Detect which cell encompasses the target text, then output its [x, y] center coordinate. 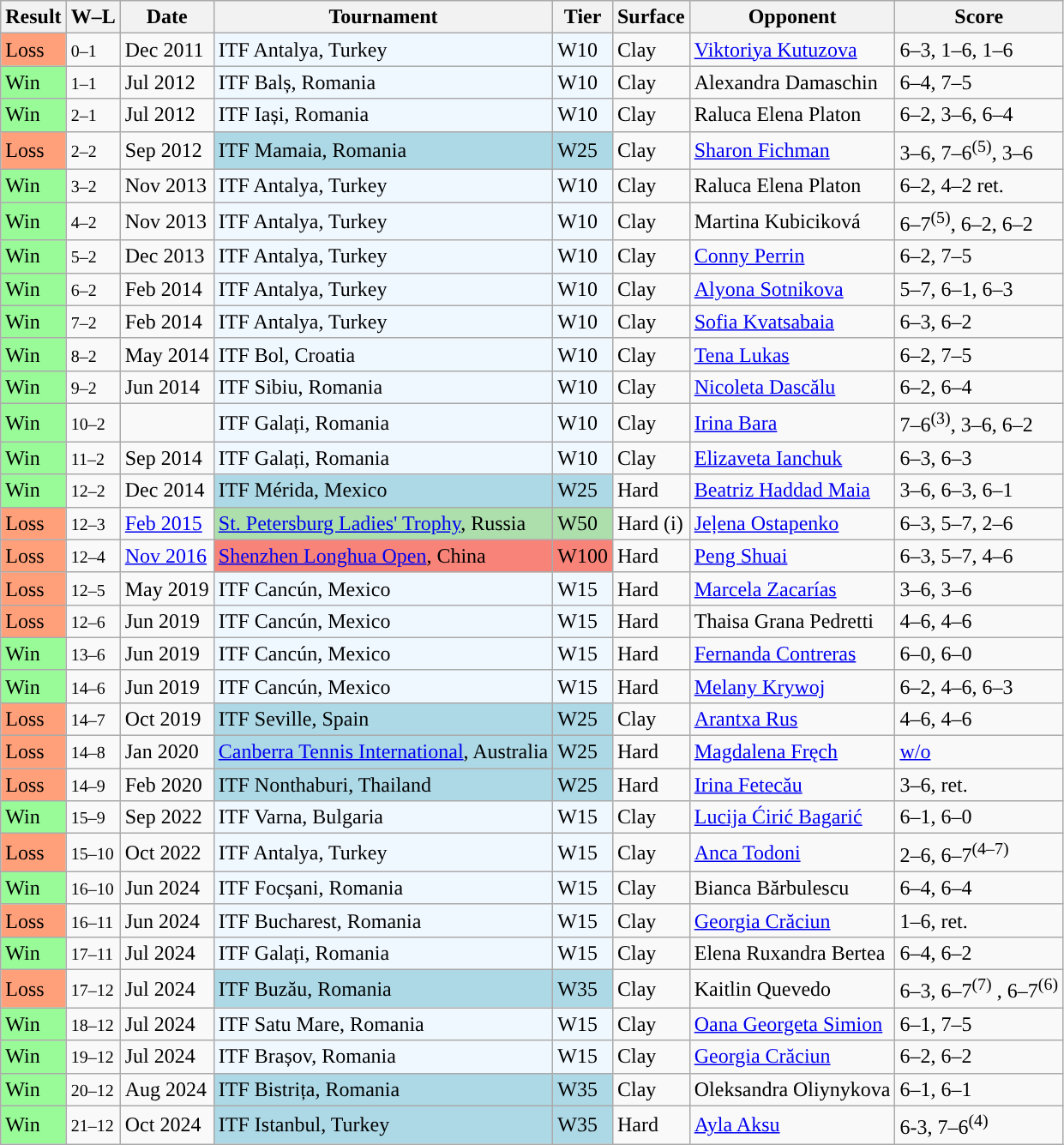
3–6, 7–6(5), 3–6 [979, 151]
1–6, ret. [979, 920]
Irina Bara [792, 422]
ITF Brașov, Romania [382, 1057]
W100 [583, 556]
ITF Balș, Romania [382, 82]
6-3, 7–6(4) [979, 1125]
ITF Bucharest, Romania [382, 920]
Sep 2014 [166, 458]
ITF Seville, Spain [382, 720]
ITF Nonthaburi, Thailand [382, 785]
Nicoleta Dascălu [792, 387]
Dec 2014 [166, 491]
Nov 2016 [166, 556]
12–6 [93, 621]
ITF Mamaia, Romania [382, 151]
Score [979, 17]
Melany Krywoj [792, 686]
Kaitlin Quevedo [792, 990]
6–2, 6–2 [979, 1057]
Dec 2013 [166, 256]
Conny Perrin [792, 256]
2–6, 6–7(4–7) [979, 853]
Oana Georgeta Simion [792, 1024]
3–6, 3–6 [979, 588]
7–6(3), 3–6, 6–2 [979, 422]
Sofia Kvatsabaia [792, 322]
Sharon Fichman [792, 151]
Opponent [792, 17]
Peng Shuai [792, 556]
Martina Kubiciková [792, 221]
Hard (i) [651, 523]
ITF Sibiu, Romania [382, 387]
St. Petersburg Ladies' Trophy, Russia [382, 523]
Jan 2020 [166, 752]
6–3, 6–7(7) , 6–7(6) [979, 990]
Tournament [382, 17]
2–2 [93, 151]
Viktoriya Kutuzova [792, 50]
5–7, 6–1, 6–3 [979, 289]
Fernanda Contreras [792, 654]
Jun 2014 [166, 387]
14–7 [93, 720]
6–0, 6–0 [979, 654]
12–5 [93, 588]
ITF Bistrița, Romania [382, 1089]
ITF Bol, Croatia [382, 354]
6–2, 4–2 ret. [979, 186]
18–12 [93, 1024]
Result [33, 17]
6–1, 6–1 [979, 1089]
Elena Ruxandra Bertea [792, 953]
Dec 2011 [166, 50]
1–1 [93, 82]
16–11 [93, 920]
Bianca Bărbulescu [792, 888]
Shenzhen Longhua Open, China [382, 556]
w/o [979, 752]
Elizaveta Ianchuk [792, 458]
6–4, 7–5 [979, 82]
6–3, 5–7, 2–6 [979, 523]
3–6, ret. [979, 785]
6–1, 6–0 [979, 817]
Tena Lukas [792, 354]
Surface [651, 17]
8–2 [93, 354]
ITF Buzău, Romania [382, 990]
Date [166, 17]
12–3 [93, 523]
ITF Iași, Romania [382, 115]
May 2014 [166, 354]
6–3, 5–7, 4–6 [979, 556]
ITF Istanbul, Turkey [382, 1125]
6–3, 1–6, 1–6 [979, 50]
19–12 [93, 1057]
Jeļena Ostapenko [792, 523]
W50 [583, 523]
6–1, 7–5 [979, 1024]
Oct 2024 [166, 1125]
Oleksandra Oliynykova [792, 1089]
0–1 [93, 50]
16–10 [93, 888]
W–L [93, 17]
Marcela Zacarías [792, 588]
21–12 [93, 1125]
17–11 [93, 953]
Oct 2022 [166, 853]
6–3, 6–2 [979, 322]
ITF Varna, Bulgaria [382, 817]
6–4, 6–4 [979, 888]
6–7(5), 6–2, 6–2 [979, 221]
Alexandra Damaschin [792, 82]
Ayla Aksu [792, 1125]
ITF Mérida, Mexico [382, 491]
Thaisa Grana Pedretti [792, 621]
6–2, 4–6, 6–3 [979, 686]
13–6 [93, 654]
Sep 2022 [166, 817]
ITF Focșani, Romania [382, 888]
15–10 [93, 853]
14–6 [93, 686]
11–2 [93, 458]
Alyona Sotnikova [792, 289]
17–12 [93, 990]
2–1 [93, 115]
6–2, 6–4 [979, 387]
Aug 2024 [166, 1089]
Tier [583, 17]
15–9 [93, 817]
20–12 [93, 1089]
3–2 [93, 186]
Lucija Ćirić Bagarić [792, 817]
Feb 2015 [166, 523]
5–2 [93, 256]
6–3, 6–3 [979, 458]
6–2 [93, 289]
10–2 [93, 422]
14–8 [93, 752]
May 2019 [166, 588]
6–4, 6–2 [979, 953]
Sep 2012 [166, 151]
Feb 2020 [166, 785]
9–2 [93, 387]
Irina Fetecău [792, 785]
Magdalena Fręch [792, 752]
ITF Satu Mare, Romania [382, 1024]
Canberra Tennis International, Australia [382, 752]
14–9 [93, 785]
Beatriz Haddad Maia [792, 491]
3–6, 6–3, 6–1 [979, 491]
6–2, 3–6, 6–4 [979, 115]
7–2 [93, 322]
12–4 [93, 556]
Oct 2019 [166, 720]
4–2 [93, 221]
Anca Todoni [792, 853]
Arantxa Rus [792, 720]
12–2 [93, 491]
